Identify which cell holds the provided text, then report its (X, Y) central coordinate. 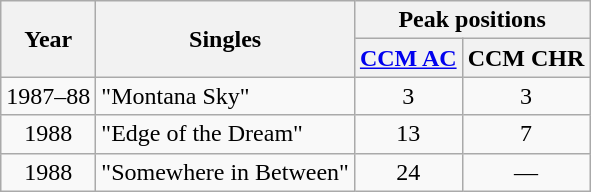
— (526, 172)
"Somewhere in Between" (226, 172)
1987–88 (48, 96)
Year (48, 39)
"Edge of the Dream" (226, 134)
Singles (226, 39)
CCM AC (408, 58)
7 (526, 134)
"Montana Sky" (226, 96)
CCM CHR (526, 58)
24 (408, 172)
13 (408, 134)
Peak positions (472, 20)
